Provide the (x, y) coordinate of the cell's center where the given text is located.  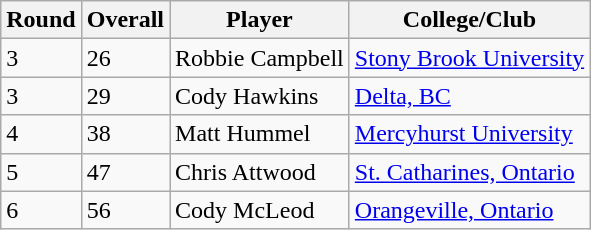
Player (260, 20)
Robbie Campbell (260, 58)
College/Club (469, 20)
56 (125, 210)
Cody Hawkins (260, 96)
29 (125, 96)
Mercyhurst University (469, 134)
5 (41, 172)
Overall (125, 20)
Orangeville, Ontario (469, 210)
26 (125, 58)
St. Catharines, Ontario (469, 172)
Round (41, 20)
4 (41, 134)
Cody McLeod (260, 210)
6 (41, 210)
Chris Attwood (260, 172)
47 (125, 172)
Delta, BC (469, 96)
38 (125, 134)
Matt Hummel (260, 134)
Stony Brook University (469, 58)
